Detect which cell encompasses the target text, then output its [X, Y] center coordinate. 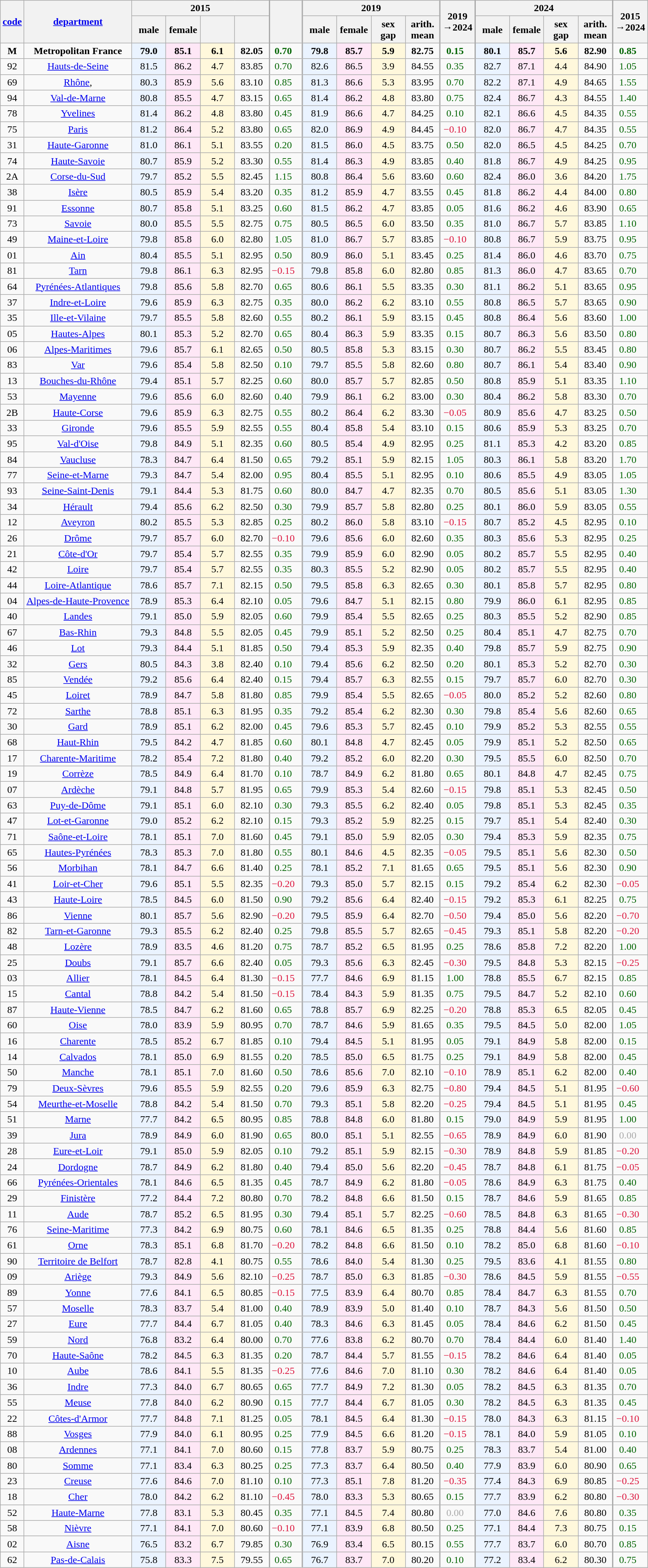
1.70 [630, 460]
Cher [78, 1497]
7.8 [388, 1481]
37 [12, 302]
Ariège [78, 1277]
Allier [78, 978]
Ille-et-Vilaine [78, 318]
51 [12, 1120]
59 [12, 1340]
84 [12, 460]
80.15 [423, 1544]
14 [12, 1057]
07 [12, 790]
79.55 [252, 1560]
Paris [78, 129]
36 [12, 1387]
Hérault [78, 507]
Alpes-Maritimes [78, 349]
19 [12, 774]
22 [12, 1418]
2B [12, 412]
27 [12, 1324]
Seine-et-Marne [78, 475]
Aude [78, 1214]
80 [12, 1466]
61 [12, 1245]
Somme [78, 1466]
Bas-Rhin [78, 632]
43 [12, 899]
82.8 [183, 1261]
58 [12, 1528]
Loir-et-Cher [78, 884]
84.00 [596, 192]
Gers [78, 664]
Vaucluse [78, 460]
2015 [201, 8]
72 [12, 711]
83.5 [183, 946]
82.2 [492, 82]
Val-de-Marne [78, 98]
50 [12, 1072]
Gironde [78, 428]
−0.70 [630, 915]
34 [12, 507]
15 [12, 994]
Loiret [78, 695]
Moselle [78, 1308]
02 [12, 1544]
4.2 [561, 444]
Corrèze [78, 774]
16 [12, 1041]
Rhône, [78, 82]
17 [12, 758]
7.3 [561, 1528]
Val-d'Oise [78, 444]
28 [12, 1151]
Drôme [78, 538]
Ardennes [78, 1449]
Cantal [78, 994]
Yvelines [78, 114]
Meurthe-et-Moselle [78, 1104]
42 [12, 569]
1.55 [630, 82]
41 [12, 884]
Morbihan [78, 868]
Tarn [78, 271]
M [12, 51]
2019 [371, 8]
Charente-Maritime [78, 758]
82.7 [492, 66]
81.9 [320, 114]
40 [12, 617]
Calvados [78, 1057]
80.45 [252, 1513]
79 [12, 1088]
−0.50 [458, 915]
83.70 [596, 255]
Corse-du-Sud [78, 176]
Aisne [78, 1544]
84.65 [596, 82]
84.90 [596, 66]
79.85 [252, 1544]
Saône-et-Loire [78, 837]
Doubs [78, 963]
Pyrénées-Atlantiques [78, 287]
Var [78, 365]
−0.65 [458, 1135]
86 [12, 915]
55 [12, 1402]
Nièvre [78, 1528]
80.30 [596, 1560]
Haut-Rhin [78, 742]
Ardèche [78, 790]
75 [12, 129]
Isère [78, 192]
Seine-Saint-Denis [78, 491]
24 [12, 1167]
Hautes-Alpes [78, 334]
Orne [78, 1245]
10 [12, 1371]
47 [12, 821]
Indre [78, 1387]
83.90 [596, 208]
25 [12, 963]
Deux-Sèvres [78, 1088]
82.1 [492, 114]
Haute-Vienne [78, 1010]
33 [12, 428]
35 [12, 318]
1.30 [630, 491]
Charente [78, 1041]
80.20 [423, 1560]
7.5 [217, 1560]
Loire [78, 569]
Oise [78, 1025]
82.6 [320, 66]
84.20 [596, 176]
2024 [544, 8]
Pyrénées-Orientales [78, 1182]
Nord [78, 1340]
4.3 [561, 98]
Vendée [78, 679]
3.8 [217, 664]
54 [12, 1104]
1.75 [630, 176]
04 [12, 601]
81.25 [252, 1418]
7.6 [561, 1513]
Vosges [78, 1434]
Hauts-de-Seine [78, 66]
Maine-et-Loire [78, 240]
Landes [78, 617]
21 [12, 554]
Jura [78, 1135]
67 [12, 632]
44 [12, 585]
Vienne [78, 915]
Haute-Corse [78, 412]
Yonne [78, 1293]
76.8 [149, 1340]
department [78, 21]
73 [12, 224]
83.1 [183, 1513]
Aveyron [78, 522]
Haute-Savoie [78, 161]
Seine-Maritime [78, 1230]
−0.80 [458, 1088]
52 [12, 1513]
18 [12, 1497]
Manche [78, 1072]
87 [12, 1010]
05 [12, 334]
Pas-de-Calais [78, 1560]
92 [12, 66]
Côtes-d'Armor [78, 1418]
06 [12, 349]
12 [12, 522]
80.00 [252, 1340]
74 [12, 161]
83.00 [423, 396]
code [12, 21]
2019→2024 [458, 21]
Mayenne [78, 396]
64 [12, 287]
66 [12, 1182]
70 [12, 1355]
Metropolitan France [78, 51]
Aube [78, 1371]
3.6 [561, 176]
57 [12, 1308]
63 [12, 805]
60 [12, 1025]
76.5 [149, 1544]
75.8 [149, 1560]
Creuse [78, 1481]
Haute-Marne [78, 1513]
08 [12, 1449]
Tarn-et-Garonne [78, 931]
78 [12, 114]
Haute-Saône [78, 1355]
Côte-d'Or [78, 554]
81 [12, 271]
82 [12, 931]
77.5 [320, 1293]
83 [12, 365]
Dordogne [78, 1167]
30 [12, 727]
65 [12, 852]
Haute-Garonne [78, 145]
93 [12, 491]
56 [12, 868]
Eure [78, 1324]
38 [12, 192]
Territoire de Belfort [78, 1261]
Gard [78, 727]
68 [12, 742]
7.4 [388, 1513]
Hautes-Pyrénées [78, 852]
3.9 [388, 66]
23 [12, 1481]
83.40 [596, 365]
39 [12, 1135]
Haute-Loire [78, 899]
76.9 [320, 1544]
81.45 [423, 1324]
Marne [78, 1120]
26 [12, 538]
48 [12, 946]
−0.55 [630, 1277]
32 [12, 664]
91 [12, 208]
76 [12, 1230]
83.6 [527, 1261]
80.25 [252, 1466]
1.15 [286, 176]
90 [12, 1261]
Ain [78, 255]
Eure-et-Loir [78, 1151]
Finistère [78, 1198]
Essonne [78, 208]
77 [12, 475]
49 [12, 240]
Sarthe [78, 711]
53 [12, 396]
77.4 [492, 1481]
88 [12, 1434]
13 [12, 381]
94 [12, 98]
76.7 [320, 1560]
01 [12, 255]
Lot-et-Garonne [78, 821]
−0.35 [458, 1481]
77.0 [492, 1513]
45 [12, 695]
Indre-et-Loire [78, 302]
29 [12, 1198]
11 [12, 1214]
62 [12, 1560]
2A [12, 176]
89 [12, 1293]
Savoie [78, 224]
Alpes-de-Haute-Provence [78, 601]
83.8 [354, 1340]
09 [12, 1277]
Bouches-du-Rhône [78, 381]
2015→2024 [630, 21]
86.9 [354, 129]
Lozère [78, 946]
71 [12, 837]
83.95 [423, 82]
03 [12, 978]
46 [12, 648]
69 [12, 82]
85 [12, 679]
Lot [78, 648]
84.45 [423, 129]
31 [12, 145]
95 [12, 444]
Meuse [78, 1402]
Puy-de-Dôme [78, 805]
81.6 [492, 208]
Loire-Atlantique [78, 585]
